Provide the (x, y) coordinate of the cell's center where the given text is located.  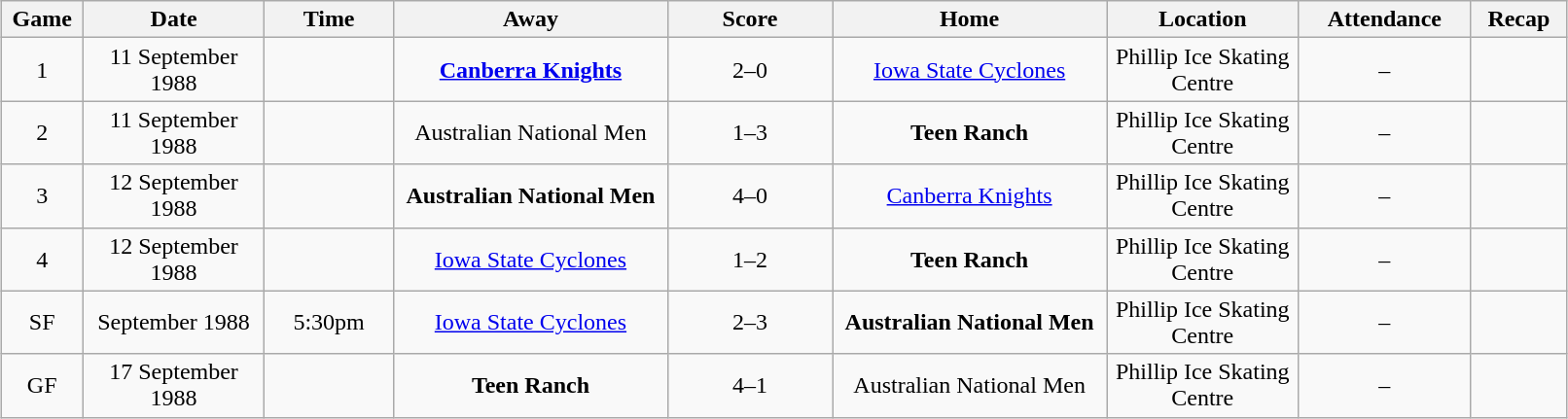
17 September 1988 (173, 385)
September 1988 (173, 323)
2–3 (749, 323)
Game (42, 19)
1–2 (749, 259)
5:30pm (329, 323)
Score (749, 19)
Attendance (1385, 19)
2–0 (749, 70)
4–1 (749, 385)
4 (42, 259)
SF (42, 323)
Recap (1519, 19)
Date (173, 19)
Location (1202, 19)
4–0 (749, 196)
Away (530, 19)
2 (42, 132)
1 (42, 70)
Home (970, 19)
3 (42, 196)
1–3 (749, 132)
GF (42, 385)
Time (329, 19)
